Provide the [x, y] coordinate of the cell's center where the given text is located.  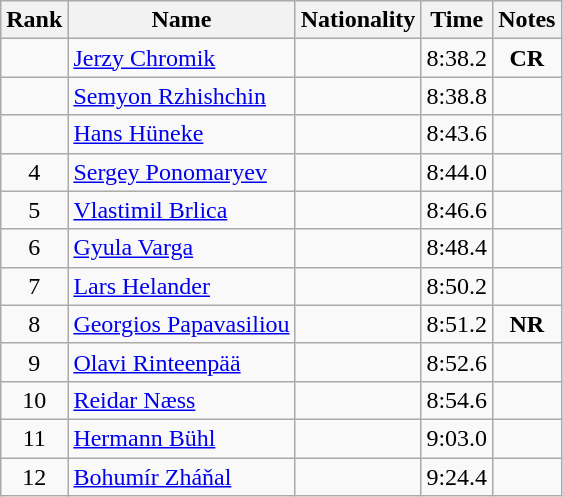
8:46.6 [457, 210]
Lars Helander [182, 286]
12 [34, 477]
Notes [527, 20]
Vlastimil Brlica [182, 210]
Hans Hüneke [182, 134]
8:54.6 [457, 400]
7 [34, 286]
8:43.6 [457, 134]
9:24.4 [457, 477]
11 [34, 438]
8 [34, 324]
Reidar Næss [182, 400]
6 [34, 248]
8:38.2 [457, 58]
5 [34, 210]
8:50.2 [457, 286]
Rank [34, 20]
NR [527, 324]
Hermann Bühl [182, 438]
9:03.0 [457, 438]
CR [527, 58]
8:51.2 [457, 324]
8:48.4 [457, 248]
Time [457, 20]
Olavi Rinteenpää [182, 362]
9 [34, 362]
Semyon Rzhishchin [182, 96]
Name [182, 20]
8:38.8 [457, 96]
Gyula Varga [182, 248]
10 [34, 400]
Jerzy Chromik [182, 58]
Sergey Ponomaryev [182, 172]
Georgios Papavasiliou [182, 324]
8:44.0 [457, 172]
4 [34, 172]
Bohumír Zháňal [182, 477]
Nationality [358, 20]
8:52.6 [457, 362]
